Pinpoint the cell where the given text exists, returning its [X, Y] midpoint coordinate. 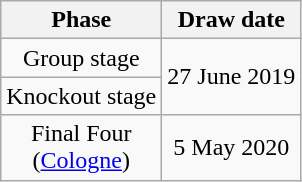
Final Four(Cologne) [82, 148]
Group stage [82, 58]
27 June 2019 [232, 77]
5 May 2020 [232, 148]
Knockout stage [82, 96]
Draw date [232, 20]
Phase [82, 20]
